Return the (X, Y) coordinate for the center point of the cell that contains the specified text.  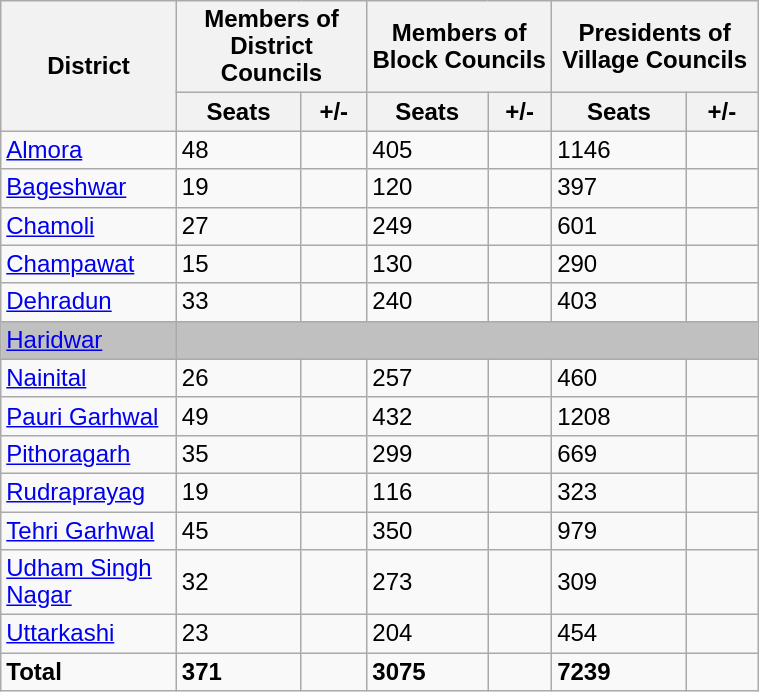
Haridwar (89, 340)
273 (428, 582)
48 (238, 150)
323 (620, 492)
Members of Block Councils (460, 47)
Bageshwar (89, 188)
309 (620, 582)
299 (428, 454)
35 (238, 454)
Champawat (89, 264)
Chamoli (89, 226)
454 (620, 634)
403 (620, 302)
Almora (89, 150)
32 (238, 582)
204 (428, 634)
Tehri Garhwal (89, 531)
240 (428, 302)
7239 (620, 672)
1146 (620, 150)
33 (238, 302)
290 (620, 264)
979 (620, 531)
23 (238, 634)
Udham Singh Nagar (89, 582)
669 (620, 454)
120 (428, 188)
Rudraprayag (89, 492)
601 (620, 226)
26 (238, 378)
Pauri Garhwal (89, 416)
Total (89, 672)
460 (620, 378)
27 (238, 226)
371 (238, 672)
116 (428, 492)
350 (428, 531)
1208 (620, 416)
49 (238, 416)
District (89, 66)
130 (428, 264)
257 (428, 378)
45 (238, 531)
397 (620, 188)
432 (428, 416)
15 (238, 264)
Presidents of Village Councils (655, 47)
Nainital (89, 378)
3075 (428, 672)
Dehradun (89, 302)
Members of District Councils (271, 47)
405 (428, 150)
249 (428, 226)
Pithoragarh (89, 454)
Uttarkashi (89, 634)
